Provide the (x, y) coordinate of the cell's center where the given text is located.  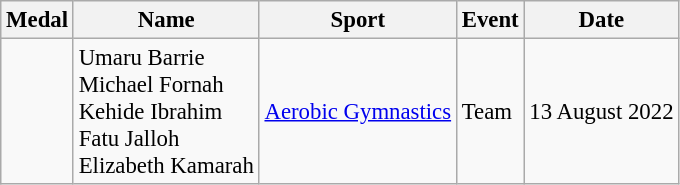
Medal (38, 20)
Team (490, 112)
Name (166, 20)
13 August 2022 (602, 112)
Sport (358, 20)
Date (602, 20)
Umaru BarrieMichael FornahKehide IbrahimFatu JallohElizabeth Kamarah (166, 112)
Aerobic Gymnastics (358, 112)
Event (490, 20)
